Search for the cell housing the specified text and yield its [x, y] center coordinate. 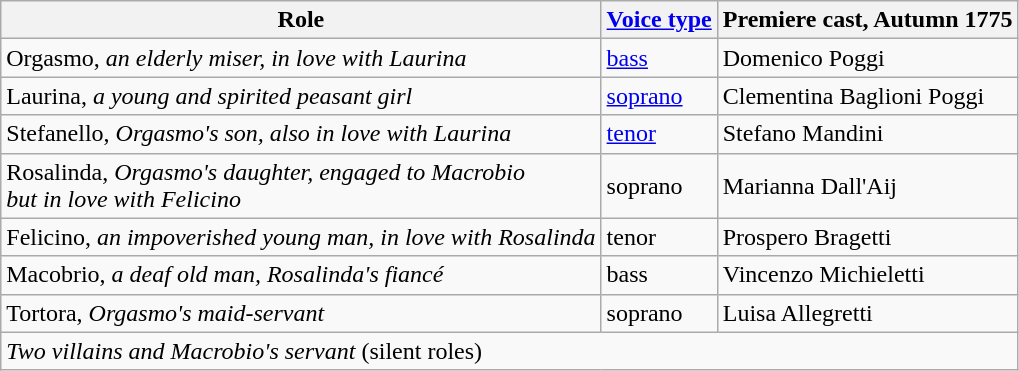
Laurina, a young and spirited peasant girl [301, 96]
Clementina Baglioni Poggi [868, 96]
Premiere cast, Autumn 1775 [868, 20]
Vincenzo Michieletti [868, 275]
Prospero Bragetti [868, 237]
Felicino, an impoverished young man, in love with Rosalinda [301, 237]
Luisa Allegretti [868, 313]
Stefano Mandini [868, 134]
Marianna Dall'Aij [868, 186]
Rosalinda, Orgasmo's daughter, engaged to Macrobiobut in love with Felicino [301, 186]
Voice type [659, 20]
Stefanello, Orgasmo's son, also in love with Laurina [301, 134]
Tortora, Orgasmo's maid-servant [301, 313]
Domenico Poggi [868, 58]
Two villains and Macrobio's servant (silent roles) [510, 351]
Orgasmo, an elderly miser, in love with Laurina [301, 58]
Role [301, 20]
Macobrio, a deaf old man, Rosalinda's fiancé [301, 275]
